Capture the cell that displays the provided text and extract its [x, y] central coordinate. 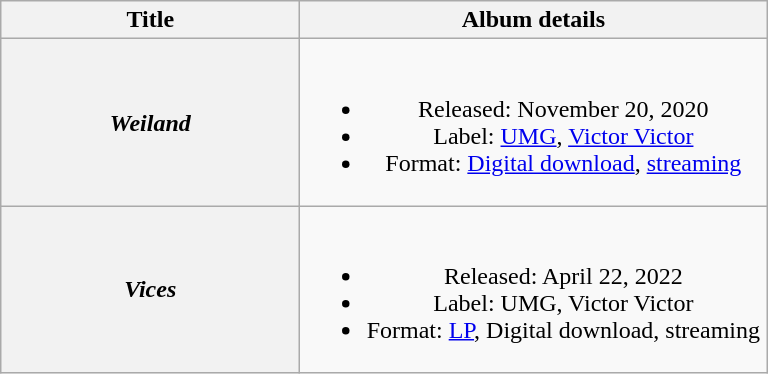
Vices [150, 290]
Album details [534, 20]
Title [150, 20]
Released: November 20, 2020Label: UMG, Victor VictorFormat: Digital download, streaming [534, 122]
Weiland [150, 122]
Released: April 22, 2022Label: UMG, Victor VictorFormat: LP, Digital download, streaming [534, 290]
